Locate the cell with the specified text and output its (X, Y) center coordinate. 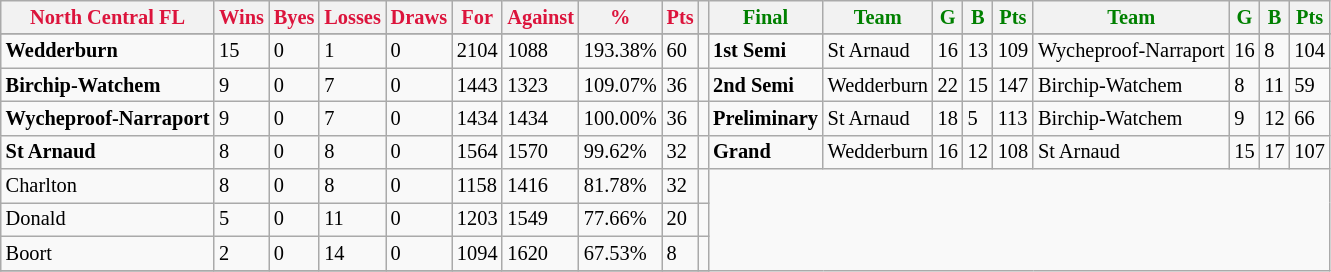
60 (680, 51)
1094 (477, 253)
17 (1274, 152)
147 (1013, 85)
1323 (540, 85)
1564 (477, 152)
Byes (294, 17)
66 (1310, 118)
Against (540, 17)
1620 (540, 253)
Final (766, 17)
1088 (540, 51)
2nd Semi (766, 85)
1st Semi (766, 51)
For (477, 17)
109.07% (620, 85)
20 (680, 219)
Wins (242, 17)
107 (1310, 152)
2104 (477, 51)
1203 (477, 219)
100.00% (620, 118)
Grand (766, 152)
North Central FL (108, 17)
Preliminary (766, 118)
67.53% (620, 253)
59 (1310, 85)
Donald (108, 219)
1 (352, 51)
1570 (540, 152)
77.66% (620, 219)
193.38% (620, 51)
1158 (477, 186)
81.78% (620, 186)
Draws (419, 17)
13 (978, 51)
109 (1013, 51)
Charlton (108, 186)
% (620, 17)
108 (1013, 152)
22 (948, 85)
2 (242, 253)
1416 (540, 186)
18 (948, 118)
99.62% (620, 152)
Boort (108, 253)
104 (1310, 51)
113 (1013, 118)
14 (352, 253)
Losses (352, 17)
1443 (477, 85)
1549 (540, 219)
